Scan for the cell matching the given text and deliver its [x, y] coordinate at center. 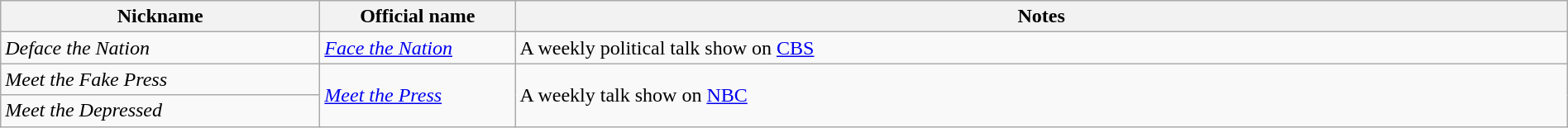
Notes [1041, 17]
Meet the Press [418, 95]
Deface the Nation [160, 48]
A weekly talk show on NBC [1041, 95]
Nickname [160, 17]
Meet the Depressed [160, 111]
Meet the Fake Press [160, 79]
Face the Nation [418, 48]
A weekly political talk show on CBS [1041, 48]
Official name [418, 17]
